Pinpoint the cell where the given text exists, returning its (X, Y) midpoint coordinate. 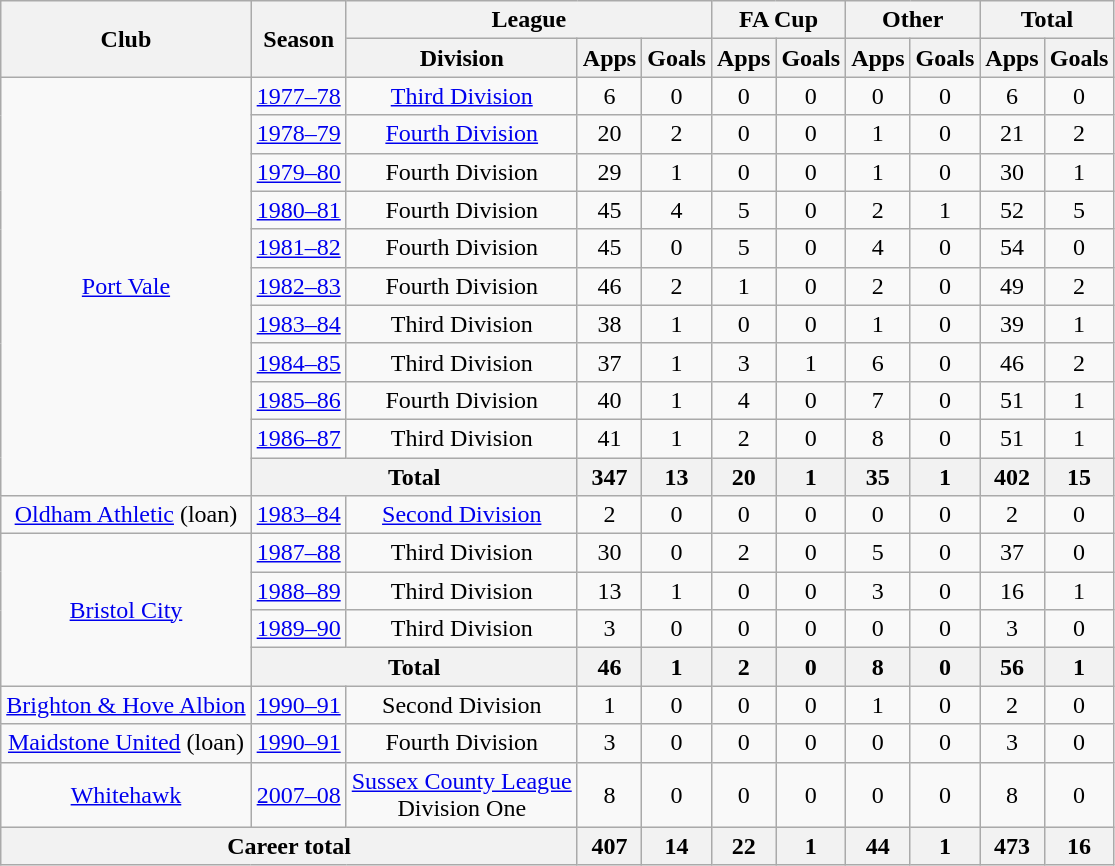
1984–85 (298, 362)
54 (1012, 248)
Port Vale (126, 286)
14 (677, 846)
League (528, 20)
1988–89 (298, 591)
FA Cup (778, 20)
1987–88 (298, 553)
49 (1012, 286)
35 (878, 477)
1985–86 (298, 400)
1982–83 (298, 286)
52 (1012, 210)
15 (1079, 477)
473 (1012, 846)
56 (1012, 667)
1981–82 (298, 248)
Other (913, 20)
22 (743, 846)
Season (298, 39)
2007–08 (298, 794)
7 (878, 400)
Bristol City (126, 610)
Division (462, 58)
1989–90 (298, 629)
1978–79 (298, 134)
44 (878, 846)
39 (1012, 324)
Brighton & Hove Albion (126, 705)
347 (609, 477)
29 (609, 172)
Sussex County LeagueDivision One (462, 794)
41 (609, 438)
Oldham Athletic (loan) (126, 515)
1980–81 (298, 210)
402 (1012, 477)
40 (609, 400)
38 (609, 324)
1986–87 (298, 438)
1977–78 (298, 96)
407 (609, 846)
Whitehawk (126, 794)
Club (126, 39)
1979–80 (298, 172)
21 (1012, 134)
Maidstone United (loan) (126, 743)
Career total (290, 846)
